Extract the (x, y) coordinate from the center of the cell holding the provided text.  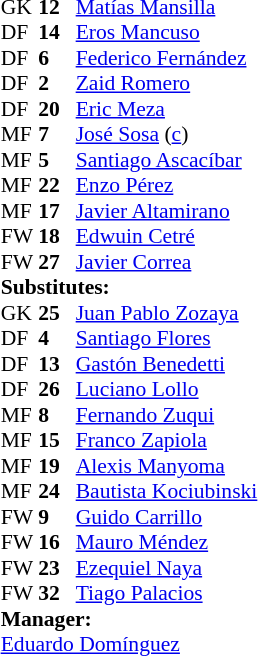
26 (57, 389)
Ezequiel Naya (167, 568)
22 (57, 185)
13 (57, 364)
Edwuin Cetré (167, 237)
Gastón Benedetti (167, 364)
14 (57, 33)
Fernando Zuqui (167, 415)
6 (57, 58)
Mauro Méndez (167, 543)
4 (57, 339)
Franco Zapiola (167, 441)
5 (57, 160)
15 (57, 441)
2 (57, 83)
27 (57, 262)
7 (57, 135)
Substitutes: (130, 287)
Bautista Kociubinski (167, 491)
Javier Correa (167, 262)
Juan Pablo Zozaya (167, 313)
18 (57, 237)
Manager: (130, 619)
19 (57, 466)
Zaid Romero (167, 83)
Eros Mancuso (167, 33)
Santiago Flores (167, 339)
Enzo Pérez (167, 185)
23 (57, 568)
Eric Meza (167, 109)
9 (57, 517)
20 (57, 109)
32 (57, 593)
Guido Carrillo (167, 517)
Federico Fernández (167, 58)
Javier Altamirano (167, 211)
25 (57, 313)
24 (57, 491)
Luciano Lollo (167, 389)
Alexis Manyoma (167, 466)
José Sosa (c) (167, 135)
GK (20, 313)
Tiago Palacios (167, 593)
8 (57, 415)
17 (57, 211)
Santiago Ascacíbar (167, 160)
16 (57, 543)
